Find where the given text appears and provide that cell's center as (X, Y) coordinate. 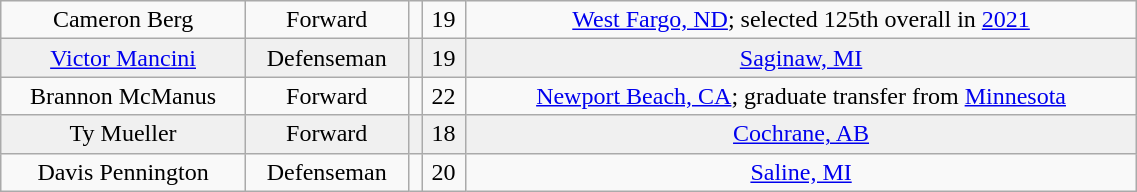
Victor Mancini (124, 58)
West Fargo, ND; selected 125th overall in 2021 (801, 20)
20 (444, 172)
18 (444, 134)
Ty Mueller (124, 134)
22 (444, 96)
Brannon McManus (124, 96)
Davis Pennington (124, 172)
Cochrane, AB (801, 134)
Newport Beach, CA; graduate transfer from Minnesota (801, 96)
Cameron Berg (124, 20)
Saginaw, MI (801, 58)
Saline, MI (801, 172)
